Determine the [X, Y] coordinate at the center of the cell enclosing the given text.  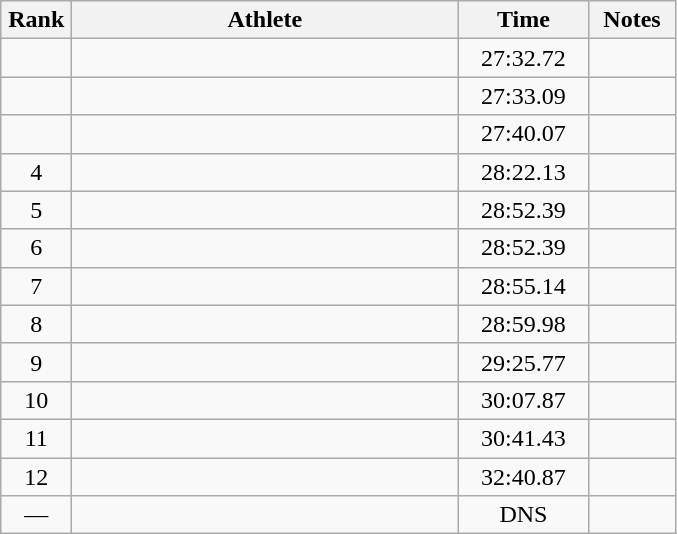
27:40.07 [524, 134]
Notes [632, 20]
28:59.98 [524, 324]
6 [36, 248]
7 [36, 286]
32:40.87 [524, 477]
28:22.13 [524, 172]
30:41.43 [524, 438]
4 [36, 172]
DNS [524, 515]
8 [36, 324]
11 [36, 438]
28:55.14 [524, 286]
5 [36, 210]
30:07.87 [524, 400]
— [36, 515]
27:32.72 [524, 58]
12 [36, 477]
Rank [36, 20]
9 [36, 362]
Athlete [265, 20]
10 [36, 400]
29:25.77 [524, 362]
Time [524, 20]
27:33.09 [524, 96]
